Capture the cell that displays the provided text and extract its [X, Y] central coordinate. 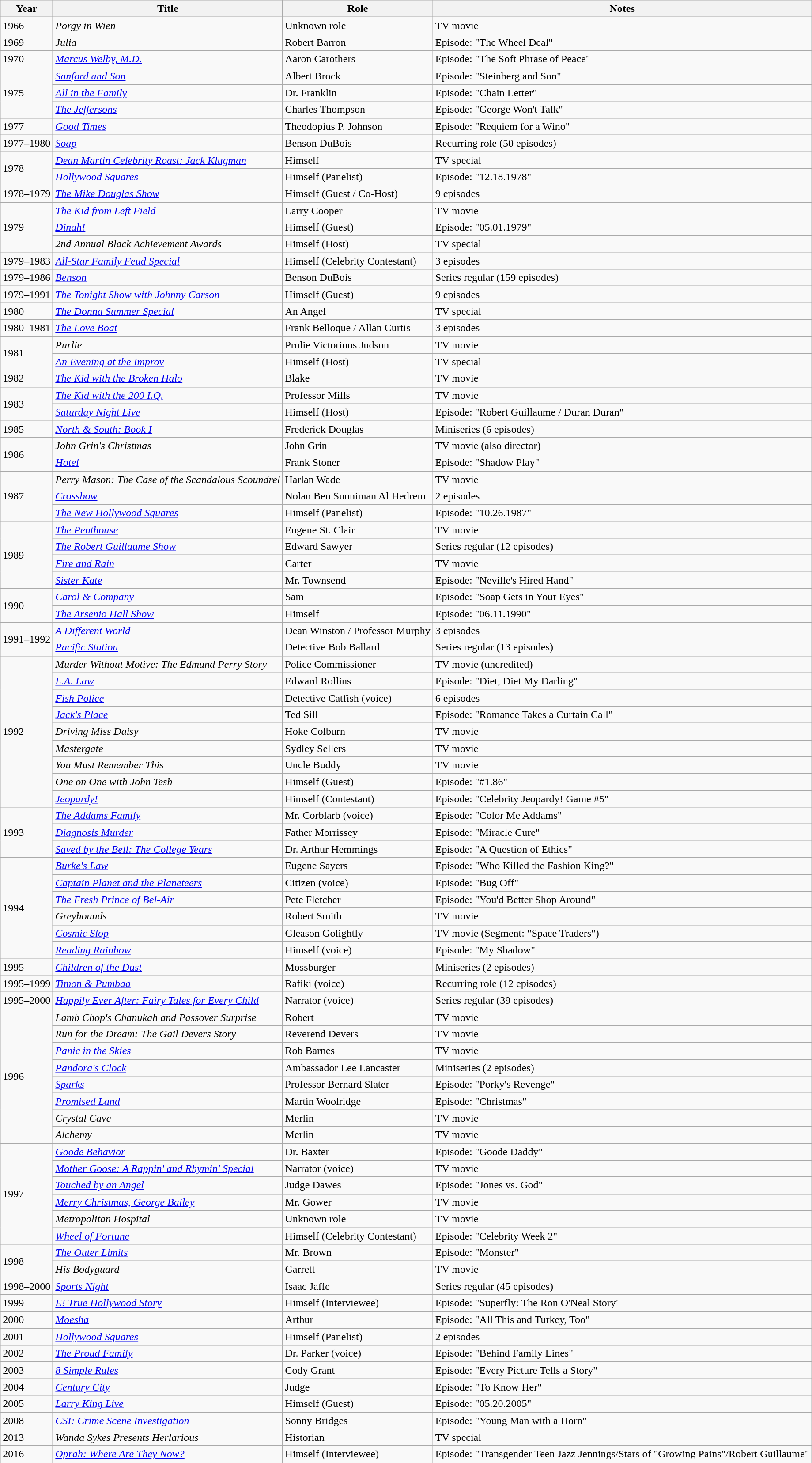
1995–2000 [26, 1000]
Historian [358, 1437]
One on One with John Tesh [168, 782]
Carter [358, 563]
Episode: "12.18.1978" [622, 177]
Panic in the Skies [168, 1051]
The New Hollywood Squares [168, 513]
1996 [26, 1076]
Notes [622, 9]
The Fresh Prince of Bel-Air [168, 900]
An Evening at the Improv [168, 362]
Title [168, 9]
Episode: "Romance Takes a Curtain Call" [622, 714]
1987 [26, 496]
Episode: "05.20.2005" [622, 1404]
Episode: "Superfly: The Ron O'Neal Story" [622, 1303]
Wanda Sykes Presents Herlarious [168, 1437]
Fish Police [168, 698]
L.A. Law [168, 681]
Martin Woolridge [358, 1101]
Episode: "Transgender Teen Jazz Jennings/Stars of "Growing Pains"/Robert Guillaume" [622, 1454]
Ted Sill [358, 714]
Episode: "Jones vs. God" [622, 1185]
Episode: "Diet, Diet My Darling" [622, 681]
Episode: "You'd Better Shop Around" [622, 900]
Larry King Live [168, 1404]
1995–1999 [26, 983]
1979 [26, 227]
Mother Goose: A Rappin' and Rhymin' Special [168, 1168]
Rob Barnes [358, 1051]
Metropolitan Hospital [168, 1219]
2001 [26, 1337]
2002 [26, 1353]
Episode: "Porky's Revenge" [622, 1085]
The Arsenio Hall Show [168, 614]
Episode: "Celebrity Jeopardy! Game #5" [622, 799]
Series regular (39 episodes) [622, 1000]
The Robert Guillaume Show [168, 547]
John Grin's Christmas [168, 446]
Episode: "Monster" [622, 1252]
Episode: "Steinberg and Son" [622, 76]
1979–1986 [26, 278]
Episode: "05.01.1979" [622, 227]
1966 [26, 26]
North & South: Book I [168, 429]
Robert Smith [358, 916]
Episode: "Who Killed the Fashion King?" [622, 866]
Episode: "Goode Daddy" [622, 1152]
Episode: "Miracle Cure" [622, 832]
Ambassador Lee Lancaster [358, 1068]
Episode: "Neville's Hired Hand" [622, 580]
Himself (voice) [358, 950]
1995 [26, 967]
Hoke Colburn [358, 731]
Hotel [168, 462]
Carol & Company [168, 597]
Mr. Corblarb (voice) [358, 816]
The Love Boat [168, 328]
Episode: "The Wheel Deal" [622, 42]
Episode: "Robert Guillaume / Duran Duran" [622, 412]
Jack's Place [168, 714]
The Kid with the Broken Halo [168, 378]
Himself (Guest / Co-Host) [358, 193]
Reading Rainbow [168, 950]
Greyhounds [168, 916]
Series regular (45 episodes) [622, 1286]
1997 [26, 1194]
2005 [26, 1404]
Porgy in Wien [168, 26]
Cosmic Slop [168, 933]
Fire and Rain [168, 563]
Police Commissioner [358, 664]
Series regular (159 episodes) [622, 278]
Episode: "Christmas" [622, 1101]
Century City [168, 1387]
Soap [168, 143]
Episode: "06.11.1990" [622, 614]
Purlie [168, 345]
John Grin [358, 446]
Professor Mills [358, 395]
Pacific Station [168, 647]
Episode: "Behind Family Lines" [622, 1353]
Larry Cooper [358, 211]
Blake [358, 378]
Episode: "My Shadow" [622, 950]
The Addams Family [168, 816]
1981 [26, 353]
Promised Land [168, 1101]
Episode: "Chain Letter" [622, 93]
1985 [26, 429]
Detective Bob Ballard [358, 647]
1998–2000 [26, 1286]
Run for the Dream: The Gail Devers Story [168, 1034]
Crystal Cave [168, 1118]
1983 [26, 404]
Dean Winston / Professor Murphy [358, 631]
Lamb Chop's Chanukah and Passover Surprise [168, 1017]
1978 [26, 168]
Uncle Buddy [358, 765]
1998 [26, 1261]
Alchemy [168, 1135]
Sister Kate [168, 580]
Dr. Parker (voice) [358, 1353]
Father Morrissey [358, 832]
1991–1992 [26, 639]
1975 [26, 93]
Murder Without Motive: The Edmund Perry Story [168, 664]
Charles Thompson [358, 110]
All-Star Family Feud Special [168, 261]
Series regular (13 episodes) [622, 647]
Cody Grant [358, 1370]
Judge [358, 1387]
1993 [26, 832]
2004 [26, 1387]
The Outer Limits [168, 1252]
Sydley Sellers [358, 749]
1980 [26, 311]
Sonny Bridges [358, 1421]
Aaron Carothers [358, 59]
Sports Night [168, 1286]
The Donna Summer Special [168, 311]
Frederick Douglas [358, 429]
Miniseries (6 episodes) [622, 429]
Garrett [358, 1269]
Merry Christmas, George Bailey [168, 1202]
Dr. Franklin [358, 93]
Sam [358, 597]
Episode: "#1.86" [622, 782]
Episode: "Shadow Play" [622, 462]
1979–1983 [26, 261]
Harlan Wade [358, 479]
Episode: "The Soft Phrase of Peace" [622, 59]
The Proud Family [168, 1353]
Isaac Jaffe [358, 1286]
Professor Bernard Slater [358, 1085]
Episode: "Soap Gets in Your Eyes" [622, 597]
Sanford and Son [168, 76]
All in the Family [168, 93]
A Different World [168, 631]
Role [358, 9]
Arthur [358, 1320]
Driving Miss Daisy [168, 731]
Timon & Pumbaa [168, 983]
Theodopius P. Johnson [358, 126]
Albert Brock [358, 76]
2nd Annual Black Achievement Awards [168, 244]
TV movie (Segment: "Space Traders") [622, 933]
Oprah: Where Are They Now? [168, 1454]
1980–1981 [26, 328]
Mossburger [358, 967]
1978–1979 [26, 193]
1992 [26, 731]
Dean Martin Celebrity Roast: Jack Klugman [168, 160]
Episode: "Bug Off" [622, 883]
2000 [26, 1320]
Dr. Arthur Hemmings [358, 849]
Mr. Gower [358, 1202]
Burke's Law [168, 866]
Edward Sawyer [358, 547]
Nolan Ben Sunniman Al Hedrem [358, 496]
Goode Behavior [168, 1152]
E! True Hollywood Story [168, 1303]
Mastergate [168, 749]
Good Times [168, 126]
1999 [26, 1303]
Touched by an Angel [168, 1185]
Robert Barron [358, 42]
Himself (Contestant) [358, 799]
Benson [168, 278]
Diagnosis Murder [168, 832]
Recurring role (50 episodes) [622, 143]
Eugene Sayers [358, 866]
TV movie (uncredited) [622, 664]
Pandora's Clock [168, 1068]
Dr. Baxter [358, 1152]
Episode: "10.26.1987" [622, 513]
Moesha [168, 1320]
8 Simple Rules [168, 1370]
1990 [26, 605]
The Mike Douglas Show [168, 193]
Dinah! [168, 227]
Eugene St. Clair [358, 530]
Frank Stoner [358, 462]
Perry Mason: The Case of the Scandalous Scoundrel [168, 479]
Episode: "Celebrity Week 2" [622, 1236]
Episode: "A Question of Ethics" [622, 849]
The Kid from Left Field [168, 211]
Crossbow [168, 496]
The Jeffersons [168, 110]
Robert [358, 1017]
1982 [26, 378]
Saved by the Bell: The College Years [168, 849]
TV movie (also director) [622, 446]
Recurring role (12 episodes) [622, 983]
Detective Catfish (voice) [358, 698]
Reverend Devers [358, 1034]
1979–1991 [26, 295]
Happily Ever After: Fairy Tales for Every Child [168, 1000]
Saturday Night Live [168, 412]
Frank Belloque / Allan Curtis [358, 328]
Mr. Brown [358, 1252]
Children of the Dust [168, 967]
1969 [26, 42]
Gleason Golightly [358, 933]
Episode: "Requiem for a Wino" [622, 126]
His Bodyguard [168, 1269]
The Tonight Show with Johnny Carson [168, 295]
Wheel of Fortune [168, 1236]
Episode: "To Know Her" [622, 1387]
Series regular (12 episodes) [622, 547]
2013 [26, 1437]
Episode: "George Won't Talk" [622, 110]
Judge Dawes [358, 1185]
An Angel [358, 311]
You Must Remember This [168, 765]
Jeopardy! [168, 799]
Episode: "Color Me Addams" [622, 816]
The Penthouse [168, 530]
Episode: "Young Man with a Horn" [622, 1421]
Episode: "Every Picture Tells a Story" [622, 1370]
2016 [26, 1454]
Sparks [168, 1085]
2003 [26, 1370]
1994 [26, 908]
Rafiki (voice) [358, 983]
Prulie Victorious Judson [358, 345]
1986 [26, 454]
Edward Rollins [358, 681]
Mr. Townsend [358, 580]
CSI: Crime Scene Investigation [168, 1421]
Captain Planet and the Planeteers [168, 883]
1970 [26, 59]
Pete Fletcher [358, 900]
Episode: "All This and Turkey, Too" [622, 1320]
1977 [26, 126]
6 episodes [622, 698]
Julia [168, 42]
2008 [26, 1421]
Year [26, 9]
1989 [26, 555]
Citizen (voice) [358, 883]
The Kid with the 200 I.Q. [168, 395]
Marcus Welby, M.D. [168, 59]
1977–1980 [26, 143]
